Find where the given text appears and provide that cell's center as [x, y] coordinate. 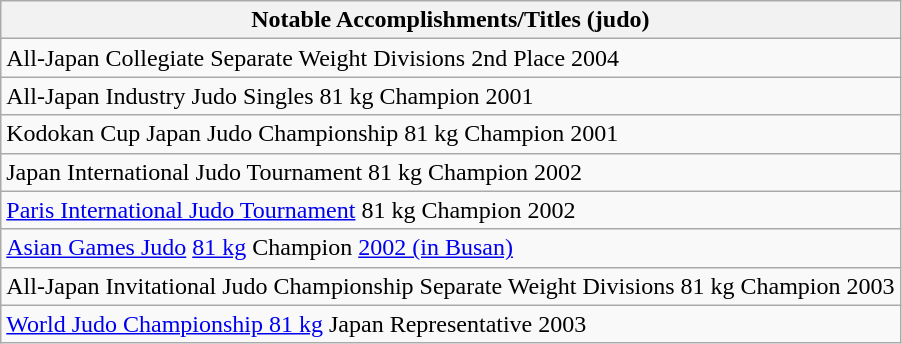
All-Japan Invitational Judo Championship Separate Weight Divisions 81 kg Champion 2003 [450, 286]
Kodokan Cup Japan Judo Championship 81 kg Champion 2001 [450, 134]
Notable Accomplishments/Titles (judo) [450, 20]
World Judo Championship 81 kg Japan Representative 2003 [450, 324]
Asian Games Judo 81 kg Champion 2002 (in Busan) [450, 248]
All-Japan Industry Judo Singles 81 kg Champion 2001 [450, 96]
All-Japan Collegiate Separate Weight Divisions 2nd Place 2004 [450, 58]
Japan International Judo Tournament 81 kg Champion 2002 [450, 172]
Paris International Judo Tournament 81 kg Champion 2002 [450, 210]
